Search for the cell housing the specified text and yield its (X, Y) center coordinate. 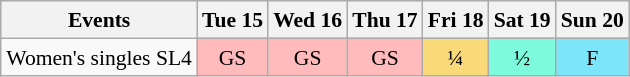
Tue 15 (232, 20)
Fri 18 (456, 20)
¼ (456, 56)
½ (522, 56)
Thu 17 (385, 20)
Wed 16 (308, 20)
Sun 20 (592, 20)
Events (99, 20)
F (592, 56)
Women's singles SL4 (99, 56)
Sat 19 (522, 20)
